Output the [X, Y] coordinate of the center of the cell containing the given text.  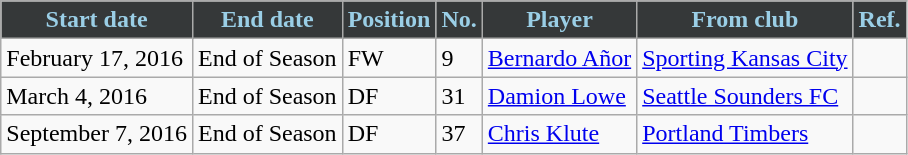
September 7, 2016 [97, 134]
Portland Timbers [745, 134]
Sporting Kansas City [745, 58]
Chris Klute [559, 134]
From club [745, 20]
Bernardo Añor [559, 58]
37 [459, 134]
March 4, 2016 [97, 96]
Damion Lowe [559, 96]
Ref. [880, 20]
No. [459, 20]
FW [389, 58]
9 [459, 58]
February 17, 2016 [97, 58]
Position [389, 20]
31 [459, 96]
Player [559, 20]
Start date [97, 20]
End date [267, 20]
Seattle Sounders FC [745, 96]
